Extract the (X, Y) coordinate from the center of the cell holding the provided text.  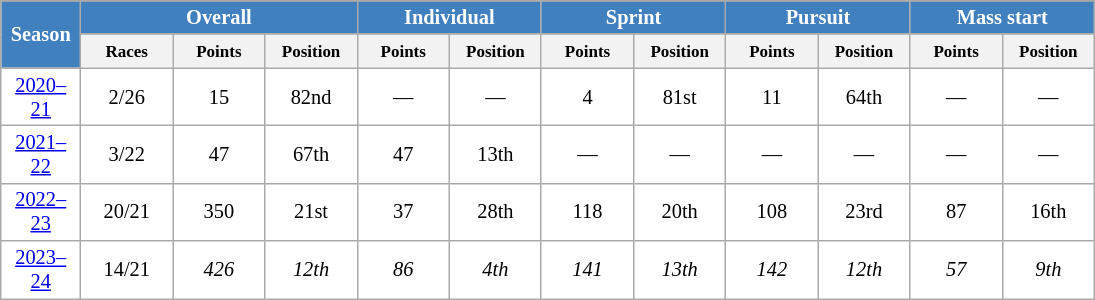
2/26 (127, 97)
20th (680, 212)
Overall (219, 17)
20/21 (127, 212)
118 (587, 212)
16th (1048, 212)
87 (956, 212)
426 (219, 270)
350 (219, 212)
15 (219, 97)
Pursuit (818, 17)
82nd (311, 97)
142 (772, 270)
Races (127, 51)
64th (864, 97)
67th (311, 154)
11 (772, 97)
Mass start (1002, 17)
2023–24 (41, 270)
Season (41, 34)
Sprint (633, 17)
23rd (864, 212)
2021–22 (41, 154)
3/22 (127, 154)
81st (680, 97)
28th (495, 212)
141 (587, 270)
2020–21 (41, 97)
4 (587, 97)
86 (403, 270)
2022–23 (41, 212)
14/21 (127, 270)
4th (495, 270)
9th (1048, 270)
108 (772, 212)
57 (956, 270)
37 (403, 212)
21st (311, 212)
Individual (449, 17)
